Provide the (x, y) coordinate of the cell's center where the given text is located.  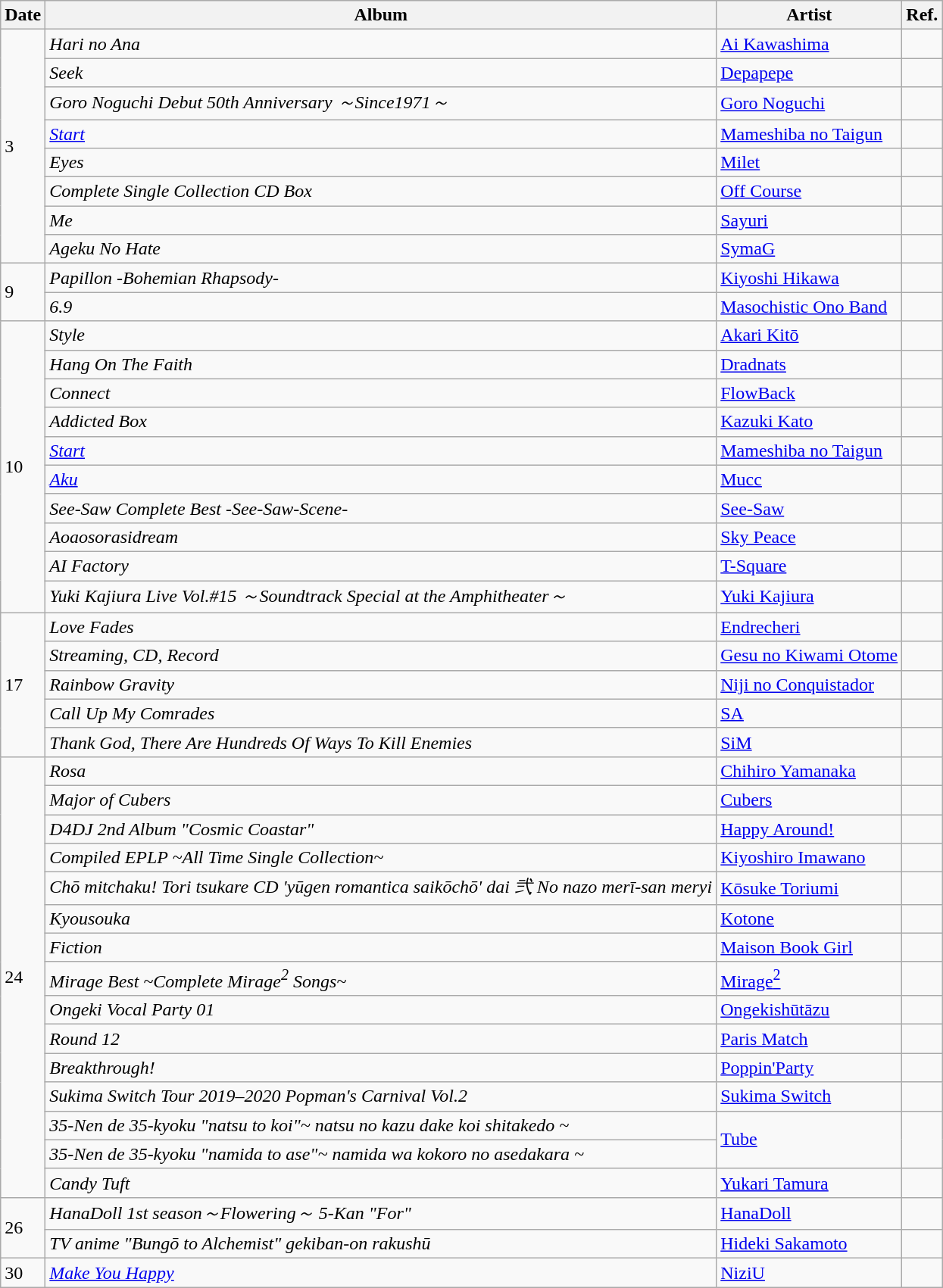
Tube (809, 1140)
Addicted Box (381, 422)
Goro Noguchi Debut 50th Anniversary ～Since1971～ (381, 103)
Date (23, 15)
Eyes (381, 163)
Compiled EPLP ~All Time Single Collection~ (381, 858)
See-Saw Complete Best -See-Saw-Scene- (381, 508)
Call Up My Comrades (381, 713)
35-Nen de 35-kyoku "namida to ase"~ namida wa kokoro no asedakara ~ (381, 1154)
10 (23, 466)
HanaDoll 1st season～Flowering～ 5-Kan "For" (381, 1213)
Connect (381, 393)
Hari no Ana (381, 44)
NiziU (809, 1273)
SA (809, 713)
Aoaosorasidream (381, 537)
Akari Kitō (809, 335)
Hideki Sakamoto (809, 1244)
Kotone (809, 918)
Sky Peace (809, 537)
9 (23, 292)
AI Factory (381, 566)
Ongekishūtāzu (809, 1010)
Yuki Kajiura (809, 597)
Mirage2 (809, 978)
T-Square (809, 566)
17 (23, 685)
Kiyoshi Hikawa (809, 278)
Off Course (809, 192)
Hang On The Faith (381, 364)
30 (23, 1273)
See-Saw (809, 508)
Ageku No Hate (381, 249)
Gesu no Kiwami Otome (809, 656)
Poppin'Party (809, 1068)
Yuki Kajiura Live Vol.#15 ～Soundtrack Special at the Amphitheater～ (381, 597)
TV anime "Bungō to Alchemist" gekiban-on rakushū (381, 1244)
Thank God, There Are Hundreds Of Ways To Kill Enemies (381, 742)
FlowBack (809, 393)
Album (381, 15)
Me (381, 220)
Kyousouka (381, 918)
Love Fades (381, 627)
35-Nen de 35-kyoku "natsu to koi"~ natsu no kazu dake koi shitakedo ~ (381, 1125)
D4DJ 2nd Album "Cosmic Coastar" (381, 829)
Goro Noguchi (809, 103)
Kiyoshiro Imawano (809, 858)
Kōsuke Toriumi (809, 889)
Streaming, CD, Record (381, 656)
Chihiro Yamanaka (809, 771)
Cubers (809, 800)
Aku (381, 479)
Paris Match (809, 1039)
Major of Cubers (381, 800)
Style (381, 335)
Seek (381, 73)
Dradnats (809, 364)
Rainbow Gravity (381, 685)
Ai Kawashima (809, 44)
Fiction (381, 947)
SymaG (809, 249)
Sukima Switch (809, 1096)
Mucc (809, 479)
Endrecheri (809, 627)
Depapepe (809, 73)
Sayuri (809, 220)
Candy Tuft (381, 1183)
Masochistic Ono Band (809, 307)
24 (23, 977)
Breakthrough! (381, 1068)
Yukari Tamura (809, 1183)
6.9 (381, 307)
Milet (809, 163)
Make You Happy (381, 1273)
Ongeki Vocal Party 01 (381, 1010)
Complete Single Collection CD Box (381, 192)
Ref. (923, 15)
Chō mitchaku! Tori tsukare CD 'yūgen romantica saikōchō' dai 弐 No nazo merī-san meryi (381, 889)
3 (23, 147)
Papillon -Bohemian Rhapsody- (381, 278)
Round 12 (381, 1039)
Artist (809, 15)
Happy Around! (809, 829)
26 (23, 1228)
Mirage Best ~Complete Mirage2 Songs~ (381, 978)
Sukima Switch Tour 2019–2020 Popman's Carnival Vol.2 (381, 1096)
SiM (809, 742)
Rosa (381, 771)
Maison Book Girl (809, 947)
Niji no Conquistador (809, 685)
HanaDoll (809, 1213)
Kazuki Kato (809, 422)
